For the text-containing cell, return its midpoint in (X, Y) coordinate format. 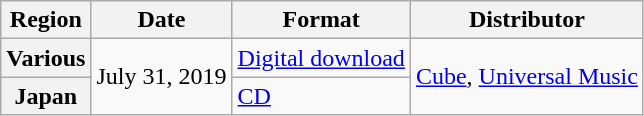
Various (46, 58)
CD (321, 96)
Cube, Universal Music (526, 77)
Japan (46, 96)
Digital download (321, 58)
July 31, 2019 (162, 77)
Distributor (526, 20)
Date (162, 20)
Region (46, 20)
Format (321, 20)
